Identify which cell holds the provided text, then report its (X, Y) central coordinate. 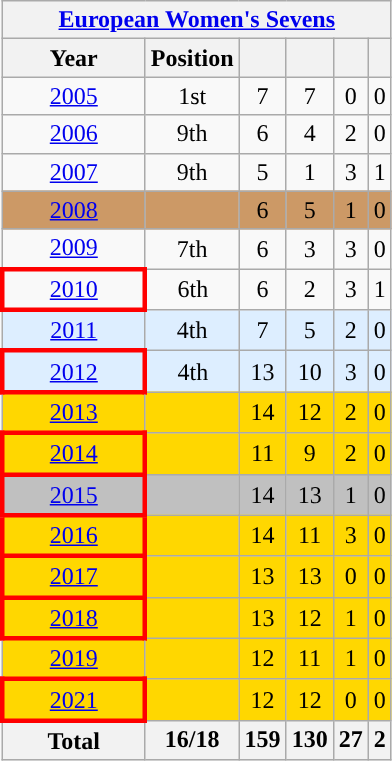
2017 (74, 576)
2013 (74, 412)
27 (350, 740)
2010 (74, 290)
Total (74, 740)
2014 (74, 454)
2011 (74, 330)
130 (310, 740)
2019 (74, 658)
2009 (74, 249)
2015 (74, 494)
9 (310, 454)
2018 (74, 618)
2021 (74, 700)
Position (192, 58)
7th (192, 249)
Year (74, 58)
1st (192, 96)
6th (192, 290)
16/18 (192, 740)
European Women's Sevens (196, 20)
10 (310, 372)
2005 (74, 96)
2012 (74, 372)
2007 (74, 172)
2016 (74, 536)
2008 (74, 210)
2006 (74, 134)
4 (310, 134)
159 (262, 740)
